Extract the [X, Y] coordinate from the center of the cell holding the provided text.  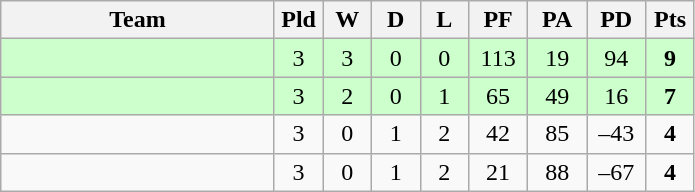
PA [558, 20]
PD [616, 20]
85 [558, 134]
Team [138, 20]
7 [670, 96]
D [396, 20]
9 [670, 58]
–43 [616, 134]
113 [498, 58]
Pts [670, 20]
88 [558, 172]
Pld [298, 20]
94 [616, 58]
L [444, 20]
16 [616, 96]
49 [558, 96]
–67 [616, 172]
21 [498, 172]
42 [498, 134]
65 [498, 96]
W [348, 20]
PF [498, 20]
19 [558, 58]
